Return (x, y) of the center of cell containing provided text 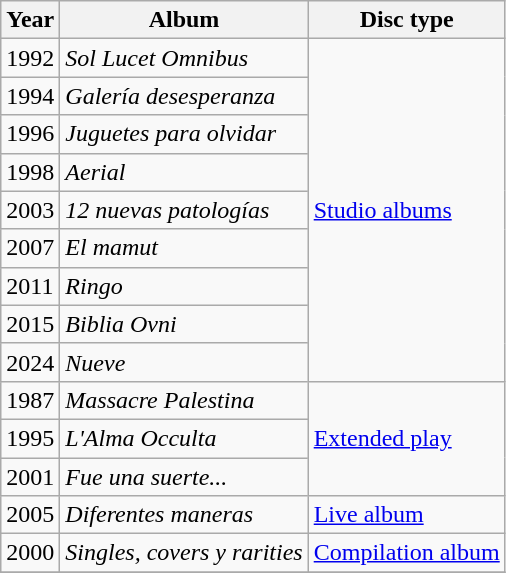
Biblia Ovni (184, 324)
Sol Lucet Omnibus (184, 58)
1996 (30, 134)
1994 (30, 96)
1987 (30, 400)
Album (184, 20)
Extended play (406, 438)
2003 (30, 210)
2011 (30, 286)
2024 (30, 362)
2015 (30, 324)
Disc type (406, 20)
Massacre Palestina (184, 400)
L'Alma Occulta (184, 438)
Diferentes maneras (184, 515)
2000 (30, 553)
1998 (30, 172)
Juguetes para olvidar (184, 134)
2007 (30, 248)
Ringo (184, 286)
El mamut (184, 248)
Studio albums (406, 210)
1992 (30, 58)
Galería desesperanza (184, 96)
2001 (30, 477)
Live album (406, 515)
Aerial (184, 172)
Fue una suerte... (184, 477)
12 nuevas patologías (184, 210)
Nueve (184, 362)
1995 (30, 438)
Compilation album (406, 553)
2005 (30, 515)
Singles, covers y rarities (184, 553)
Year (30, 20)
